Extract the [x, y] coordinate from the center of the cell holding the provided text.  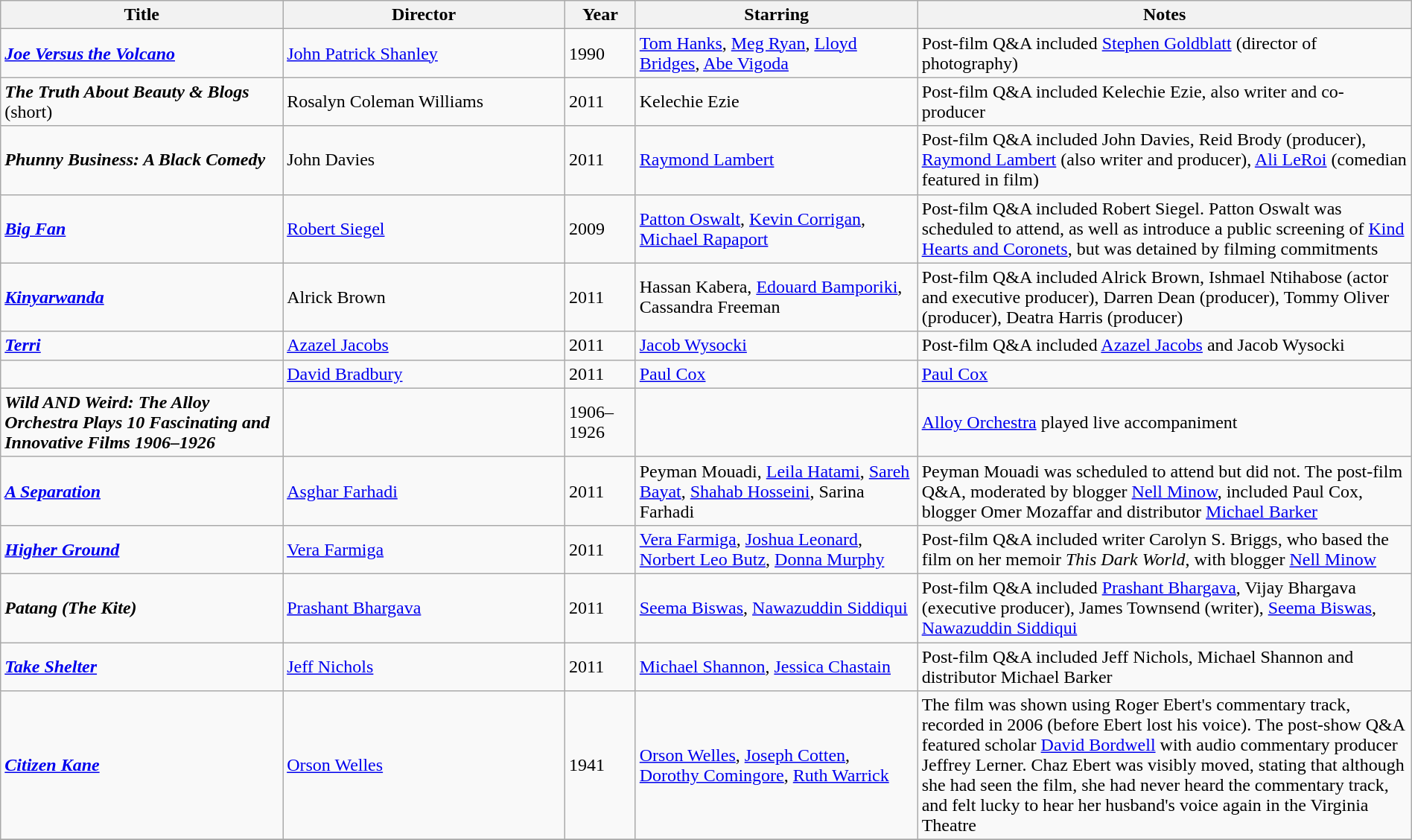
A Separation [141, 491]
Rosalyn Coleman Williams [424, 101]
Joe Versus the Volcano [141, 54]
Post-film Q&A included Prashant Bhargava, Vijay Bhargava (executive producer), James Townsend (writer), Seema Biswas, Nawazuddin Siddiqui [1165, 608]
Post-film Q&A included John Davies, Reid Brody (producer), Raymond Lambert (also writer and producer), Ali LeRoi (comedian featured in film) [1165, 160]
Asghar Farhadi [424, 491]
Kinyarwanda [141, 297]
Peyman Mouadi, Leila Hatami, Sareh Bayat, Shahab Hosseini, Sarina Farhadi [776, 491]
John Patrick Shanley [424, 54]
Higher Ground [141, 550]
Raymond Lambert [776, 160]
Post-film Q&A included writer Carolyn S. Briggs, who based the film on her memoir This Dark World, with blogger Nell Minow [1165, 550]
Phunny Business: A Black Comedy [141, 160]
Tom Hanks, Meg Ryan, Lloyd Bridges, Abe Vigoda [776, 54]
Director [424, 15]
Take Shelter [141, 666]
1990 [600, 54]
Alrick Brown [424, 297]
Post-film Q&A included Jeff Nichols, Michael Shannon and distributor Michael Barker [1165, 666]
Terri [141, 346]
1906–1926 [600, 422]
Post-film Q&A included Kelechie Ezie, also writer and co-producer [1165, 101]
Notes [1165, 15]
Michael Shannon, Jessica Chastain [776, 666]
Vera Farmiga [424, 550]
Title [141, 15]
Azazel Jacobs [424, 346]
Citizen Kane [141, 766]
The Truth About Beauty & Blogs (short) [141, 101]
Orson Welles [424, 766]
Big Fan [141, 229]
Orson Welles, Joseph Cotten, Dorothy Comingore, Ruth Warrick [776, 766]
Post-film Q&A included Stephen Goldblatt (director of photography) [1165, 54]
Post-film Q&A included Azazel Jacobs and Jacob Wysocki [1165, 346]
1941 [600, 766]
David Bradbury [424, 374]
Starring [776, 15]
Alloy Orchestra played live accompaniment [1165, 422]
Seema Biswas, Nawazuddin Siddiqui [776, 608]
Year [600, 15]
Jeff Nichols [424, 666]
Hassan Kabera, Edouard Bamporiki, Cassandra Freeman [776, 297]
Robert Siegel [424, 229]
Patton Oswalt, Kevin Corrigan, Michael Rapaport [776, 229]
Jacob Wysocki [776, 346]
Wild AND Weird: The Alloy Orchestra Plays 10 Fascinating and Innovative Films 1906–1926 [141, 422]
Prashant Bhargava [424, 608]
Vera Farmiga, Joshua Leonard, Norbert Leo Butz, Donna Murphy [776, 550]
John Davies [424, 160]
Patang (The Kite) [141, 608]
2009 [600, 229]
Kelechie Ezie [776, 101]
